From the cell containing the given text, extract its center point as (x, y) coordinate. 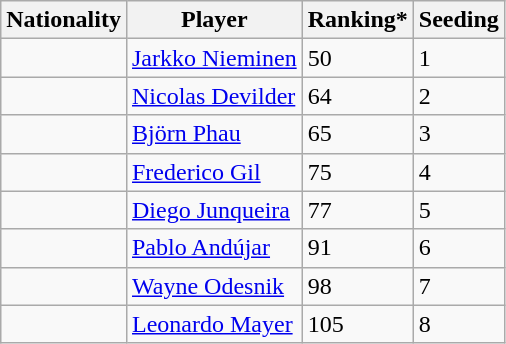
64 (358, 96)
Frederico Gil (214, 172)
Player (214, 20)
5 (458, 210)
Björn Phau (214, 134)
4 (458, 172)
91 (358, 248)
8 (458, 324)
6 (458, 248)
Ranking* (358, 20)
65 (358, 134)
75 (358, 172)
2 (458, 96)
Pablo Andújar (214, 248)
Wayne Odesnik (214, 286)
3 (458, 134)
77 (358, 210)
7 (458, 286)
Diego Junqueira (214, 210)
1 (458, 58)
Nicolas Devilder (214, 96)
50 (358, 58)
Nationality (64, 20)
98 (358, 286)
105 (358, 324)
Seeding (458, 20)
Jarkko Nieminen (214, 58)
Leonardo Mayer (214, 324)
